Capture the cell that displays the provided text and extract its (x, y) central coordinate. 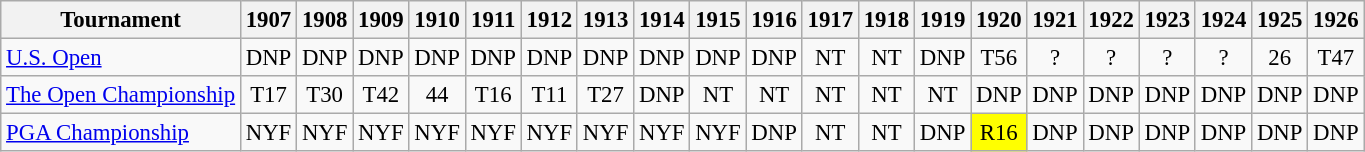
T27 (605, 95)
The Open Championship (121, 95)
1917 (830, 20)
T11 (549, 95)
PGA Championship (121, 133)
T30 (325, 95)
1924 (1223, 20)
1915 (718, 20)
44 (437, 95)
1913 (605, 20)
1923 (1167, 20)
T17 (268, 95)
1911 (493, 20)
T16 (493, 95)
Tournament (121, 20)
1920 (999, 20)
1916 (774, 20)
1922 (1111, 20)
U.S. Open (121, 58)
26 (1280, 58)
1918 (886, 20)
T42 (381, 95)
1907 (268, 20)
1912 (549, 20)
1910 (437, 20)
T56 (999, 58)
R16 (999, 133)
1914 (662, 20)
T47 (1336, 58)
1909 (381, 20)
1919 (943, 20)
1921 (1055, 20)
1926 (1336, 20)
1908 (325, 20)
1925 (1280, 20)
